Scan for the cell matching the given text and deliver its (X, Y) coordinate at center. 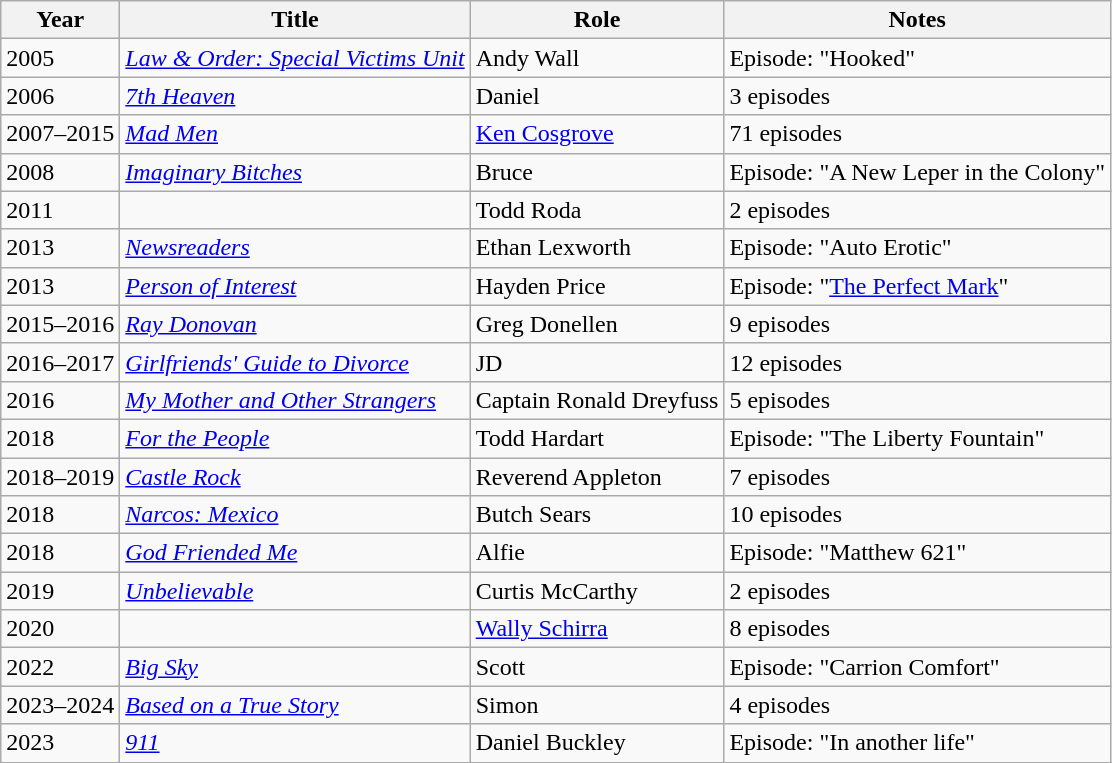
Daniel (597, 96)
Scott (597, 667)
2008 (60, 172)
2011 (60, 210)
2023–2024 (60, 705)
911 (295, 743)
71 episodes (918, 134)
JD (597, 362)
Unbelievable (295, 591)
2007–2015 (60, 134)
Mad Men (295, 134)
Episode: "Hooked" (918, 58)
12 episodes (918, 362)
2006 (60, 96)
Episode: "The Perfect Mark" (918, 286)
Episode: "Matthew 621" (918, 553)
Ray Donovan (295, 324)
2016 (60, 400)
Andy Wall (597, 58)
Narcos: Mexico (295, 515)
Imaginary Bitches (295, 172)
Wally Schirra (597, 629)
Episode: "A New Leper in the Colony" (918, 172)
Girlfriends' Guide to Divorce (295, 362)
Greg Donellen (597, 324)
For the People (295, 438)
Episode: "Carrion Comfort" (918, 667)
Notes (918, 20)
My Mother and Other Strangers (295, 400)
Todd Roda (597, 210)
Captain Ronald Dreyfuss (597, 400)
7th Heaven (295, 96)
God Friended Me (295, 553)
2005 (60, 58)
Ken Cosgrove (597, 134)
2018–2019 (60, 477)
Castle Rock (295, 477)
Person of Interest (295, 286)
Simon (597, 705)
5 episodes (918, 400)
7 episodes (918, 477)
Bruce (597, 172)
Episode: "The Liberty Fountain" (918, 438)
Episode: "In another life" (918, 743)
2015–2016 (60, 324)
Episode: "Auto Erotic" (918, 248)
Title (295, 20)
Ethan Lexworth (597, 248)
2016–2017 (60, 362)
Alfie (597, 553)
2023 (60, 743)
9 episodes (918, 324)
Based on a True Story (295, 705)
2019 (60, 591)
2022 (60, 667)
Hayden Price (597, 286)
2020 (60, 629)
Butch Sears (597, 515)
Year (60, 20)
10 episodes (918, 515)
4 episodes (918, 705)
3 episodes (918, 96)
Big Sky (295, 667)
Todd Hardart (597, 438)
Law & Order: Special Victims Unit (295, 58)
8 episodes (918, 629)
Reverend Appleton (597, 477)
Daniel Buckley (597, 743)
Curtis McCarthy (597, 591)
Newsreaders (295, 248)
Role (597, 20)
